Identify which cell holds the provided text, then report its (X, Y) central coordinate. 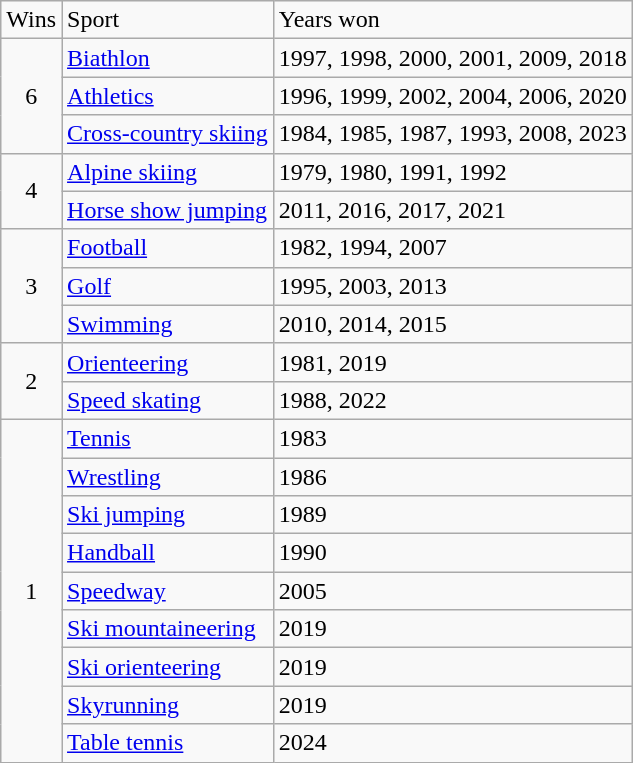
1995, 2003, 2013 (452, 286)
6 (32, 96)
Ski mountaineering (168, 629)
Speed skating (168, 400)
1990 (452, 553)
1 (32, 590)
2011, 2016, 2017, 2021 (452, 210)
Swimming (168, 324)
4 (32, 191)
Athletics (168, 96)
1988, 2022 (452, 400)
Football (168, 248)
Ski orienteering (168, 667)
1979, 1980, 1991, 1992 (452, 172)
Cross-country skiing (168, 134)
Biathlon (168, 58)
Orienteering (168, 362)
Tennis (168, 438)
Years won (452, 20)
1986 (452, 477)
2010, 2014, 2015 (452, 324)
1989 (452, 515)
Sport (168, 20)
Ski jumping (168, 515)
Speedway (168, 591)
2024 (452, 743)
Golf (168, 286)
1996, 1999, 2002, 2004, 2006, 2020 (452, 96)
2005 (452, 591)
1984, 1985, 1987, 1993, 2008, 2023 (452, 134)
Skyrunning (168, 705)
Wrestling (168, 477)
1981, 2019 (452, 362)
Horse show jumping (168, 210)
3 (32, 286)
1997, 1998, 2000, 2001, 2009, 2018 (452, 58)
Table tennis (168, 743)
Alpine skiing (168, 172)
1982, 1994, 2007 (452, 248)
Wins (32, 20)
2 (32, 381)
Handball (168, 553)
1983 (452, 438)
